Provide the [X, Y] coordinate of the cell's center where the given text is located.  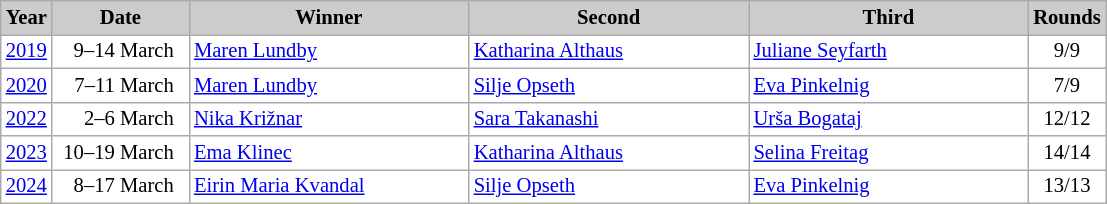
13/13 [1066, 186]
Juliane Seyfarth [888, 51]
2020 [26, 85]
10–19 March [120, 153]
Second [609, 17]
2–6 March [120, 119]
2019 [26, 51]
Ema Klinec [329, 153]
9/9 [1066, 51]
14/14 [1066, 153]
Rounds [1066, 17]
7/9 [1066, 85]
2023 [26, 153]
Selina Freitag [888, 153]
Urša Bogataj [888, 119]
Nika Križnar [329, 119]
2022 [26, 119]
Third [888, 17]
8–17 March [120, 186]
2024 [26, 186]
Year [26, 17]
Winner [329, 17]
12/12 [1066, 119]
Sara Takanashi [609, 119]
9–14 March [120, 51]
7–11 March [120, 85]
Eirin Maria Kvandal [329, 186]
Date [120, 17]
